Extract the [X, Y] coordinate from the center of the cell holding the provided text.  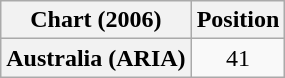
Australia (ARIA) [96, 58]
41 [238, 58]
Chart (2006) [96, 20]
Position [238, 20]
